Return (x, y) of the center of cell containing provided text 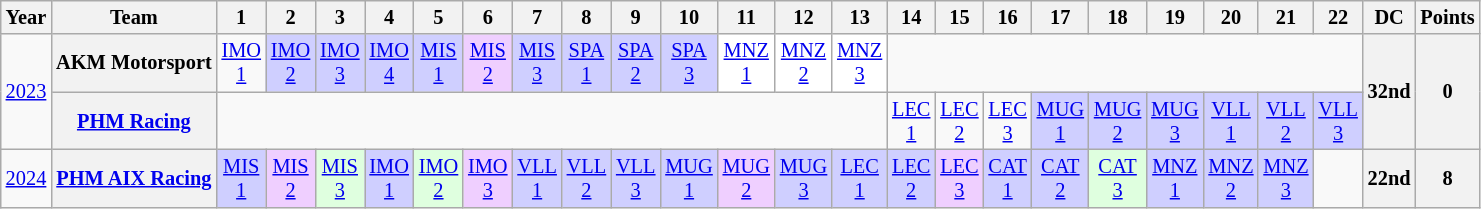
16 (1008, 17)
17 (1060, 17)
2 (290, 17)
32nd (1390, 92)
10 (688, 17)
12 (804, 17)
13 (860, 17)
SPA1 (586, 63)
PHM Racing (134, 121)
SPA3 (688, 63)
18 (1118, 17)
CAT2 (1060, 178)
4 (388, 17)
19 (1174, 17)
22 (1338, 17)
CAT1 (1008, 178)
7 (536, 17)
IMO4 (388, 63)
2024 (26, 178)
AKM Motorsport (134, 63)
22nd (1390, 178)
Team (134, 17)
5 (438, 17)
0 (1447, 92)
2023 (26, 92)
CAT3 (1118, 178)
15 (959, 17)
20 (1230, 17)
11 (746, 17)
14 (911, 17)
3 (340, 17)
6 (488, 17)
DC (1390, 17)
SPA2 (636, 63)
9 (636, 17)
1 (242, 17)
Points (1447, 17)
PHM AIX Racing (134, 178)
Year (26, 17)
21 (1286, 17)
